Pinpoint the cell where the given text exists, returning its [x, y] midpoint coordinate. 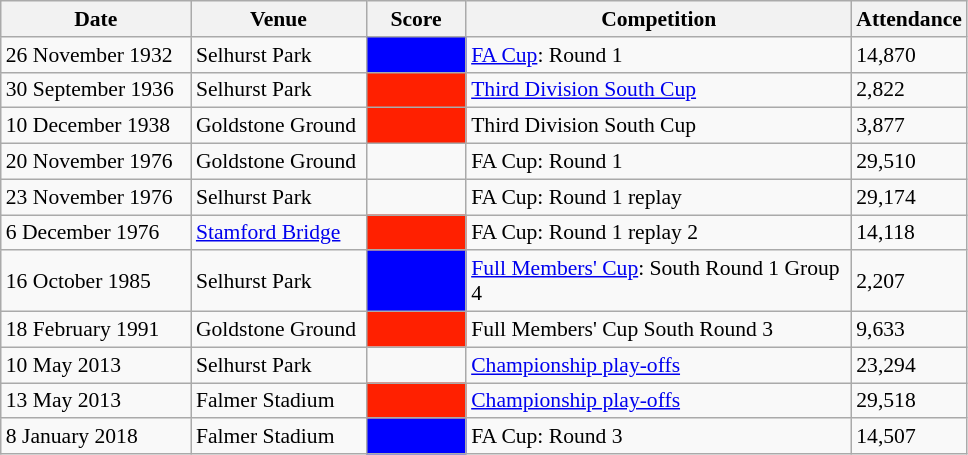
Stamford Bridge [278, 233]
FA Cup: Round 1 replay [658, 197]
14,507 [909, 437]
2,822 [909, 90]
Full Members' Cup South Round 3 [658, 330]
30 September 1936 [96, 90]
13 May 2013 [96, 401]
16 October 1985 [96, 282]
10 December 1938 [96, 126]
Date [96, 19]
FA Cup: Round 3 [658, 437]
8 January 2018 [96, 437]
Full Members' Cup: South Round 1 Group 4 [658, 282]
29,174 [909, 197]
18 February 1991 [96, 330]
29,518 [909, 401]
9,633 [909, 330]
Attendance [909, 19]
3,877 [909, 126]
Venue [278, 19]
23 November 1976 [96, 197]
20 November 1976 [96, 162]
14,870 [909, 55]
26 November 1932 [96, 55]
Score [416, 19]
23,294 [909, 365]
29,510 [909, 162]
FA Cup: Round 1 replay 2 [658, 233]
6 December 1976 [96, 233]
Competition [658, 19]
10 May 2013 [96, 365]
2,207 [909, 282]
14,118 [909, 233]
